Detect which cell encompasses the target text, then output its [X, Y] center coordinate. 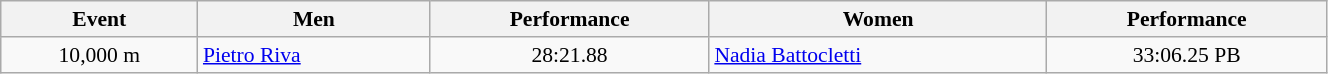
Pietro Riva [314, 55]
10,000 m [100, 55]
28:21.88 [570, 55]
Women [878, 19]
Event [100, 19]
Nadia Battocletti [878, 55]
33:06.25 PB [1187, 55]
Men [314, 19]
